Find where the given text appears and provide that cell's center as [X, Y] coordinate. 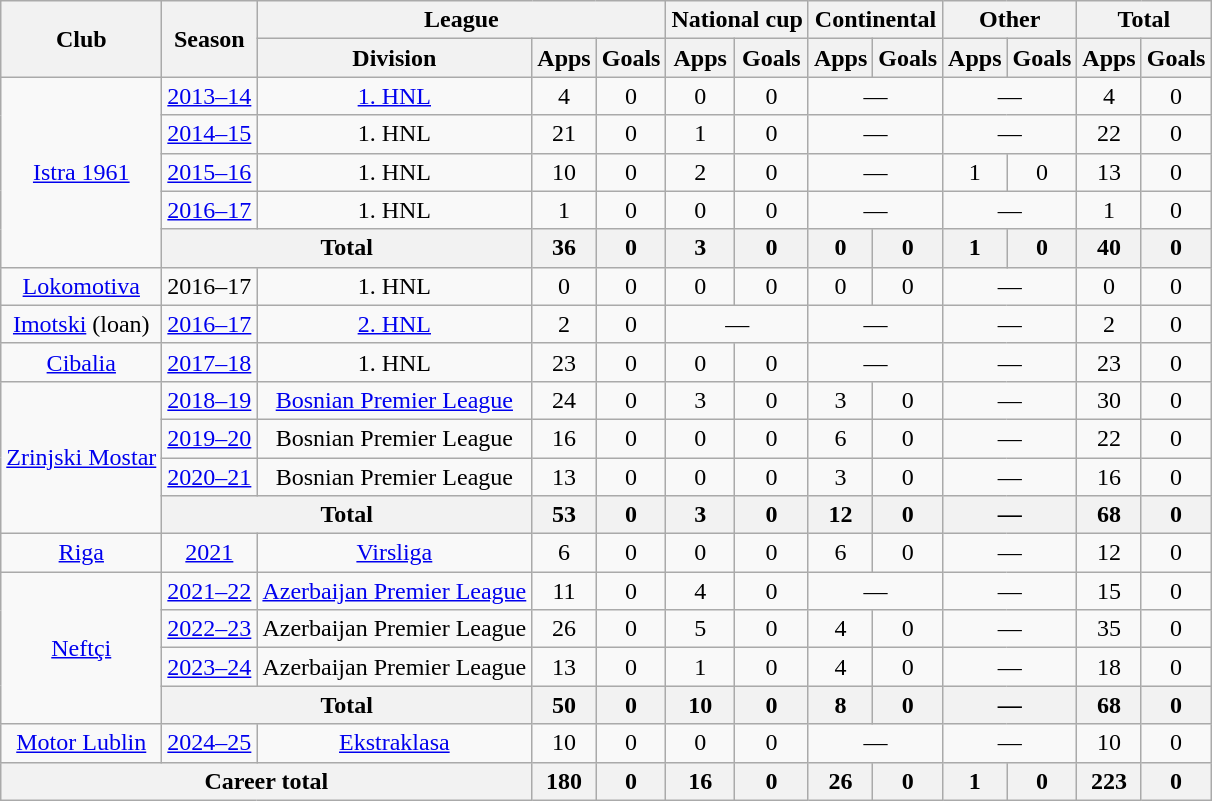
2014–15 [210, 134]
2020–21 [210, 477]
National cup [737, 20]
223 [1109, 781]
15 [1109, 591]
Virsliga [394, 553]
8 [840, 705]
2018–19 [210, 400]
2023–24 [210, 667]
21 [564, 134]
2019–20 [210, 438]
2. HNL [394, 324]
Motor Lublin [82, 743]
Istra 1961 [82, 172]
30 [1109, 400]
18 [1109, 667]
40 [1109, 248]
35 [1109, 629]
53 [564, 515]
2013–14 [210, 96]
11 [564, 591]
Riga [82, 553]
League [462, 20]
Club [82, 39]
Lokomotiva [82, 286]
Zrinjski Mostar [82, 457]
2024–25 [210, 743]
50 [564, 705]
Division [394, 58]
Career total [266, 781]
2022–23 [210, 629]
24 [564, 400]
Cibalia [82, 362]
Neftçi [82, 648]
180 [564, 781]
2021–22 [210, 591]
Continental [875, 20]
Imotski (loan) [82, 324]
5 [700, 629]
2021 [210, 553]
Ekstraklasa [394, 743]
2017–18 [210, 362]
2015–16 [210, 172]
Season [210, 39]
Other [1010, 20]
36 [564, 248]
